Provide the [X, Y] coordinate of the cell's center where the given text is located.  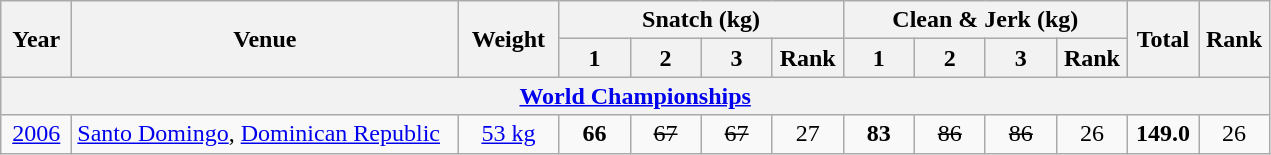
27 [808, 134]
66 [594, 134]
Snatch (kg) [701, 20]
53 kg [508, 134]
Santo Domingo, Dominican Republic [265, 134]
Clean & Jerk (kg) [985, 20]
83 [878, 134]
Weight [508, 39]
Year [36, 39]
World Championships [636, 96]
2006 [36, 134]
149.0 [1162, 134]
Venue [265, 39]
Total [1162, 39]
